Return [X, Y] of the center of cell containing provided text 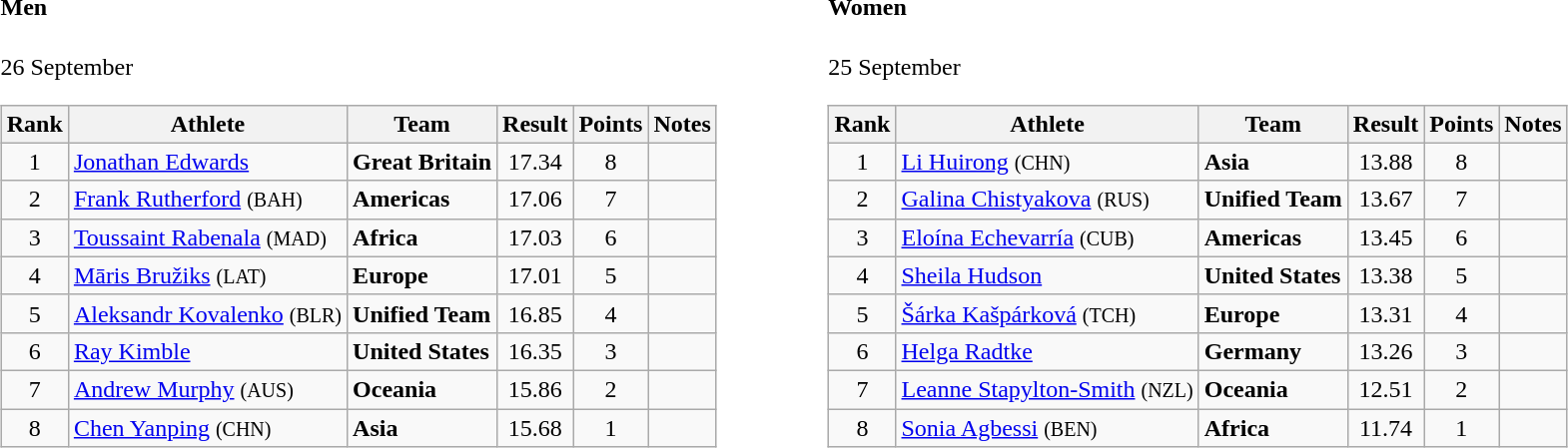
11.74 [1385, 428]
Sheila Hudson [1047, 275]
Chen Yanping (CHN) [208, 428]
Leanne Stapylton-Smith (NZL) [1047, 389]
13.67 [1385, 200]
Eloína Echevarría (CUB) [1047, 237]
Jonathan Edwards [208, 162]
Māris Bružiks (LAT) [208, 275]
Toussaint Rabenala (MAD) [208, 237]
13.88 [1385, 162]
15.68 [535, 428]
17.06 [535, 200]
17.01 [535, 275]
13.26 [1385, 351]
16.85 [535, 313]
17.34 [535, 162]
17.03 [535, 237]
13.38 [1385, 275]
Sonia Agbessi (BEN) [1047, 428]
Frank Rutherford (BAH) [208, 200]
Ray Kimble [208, 351]
15.86 [535, 389]
16.35 [535, 351]
Helga Radtke [1047, 351]
Galina Chistyakova (RUS) [1047, 200]
Andrew Murphy (AUS) [208, 389]
13.45 [1385, 237]
13.31 [1385, 313]
Šárka Kašpárková (TCH) [1047, 313]
Germany [1272, 351]
Li Huirong (CHN) [1047, 162]
12.51 [1385, 389]
Great Britain [422, 162]
Aleksandr Kovalenko (BLR) [208, 313]
